Locate the cell with the specified text and output its [x, y] center coordinate. 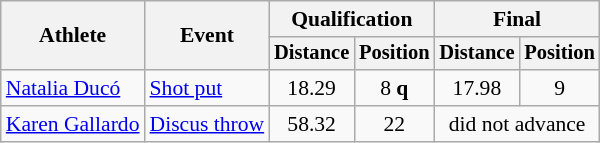
did not advance [516, 124]
9 [559, 88]
18.29 [312, 88]
Qualification [352, 19]
17.98 [476, 88]
Discus throw [208, 124]
58.32 [312, 124]
Final [516, 19]
Karen Gallardo [73, 124]
Athlete [73, 36]
Shot put [208, 88]
Natalia Ducó [73, 88]
Event [208, 36]
8 q [394, 88]
22 [394, 124]
